Pinpoint the cell where the given text exists, returning its [X, Y] midpoint coordinate. 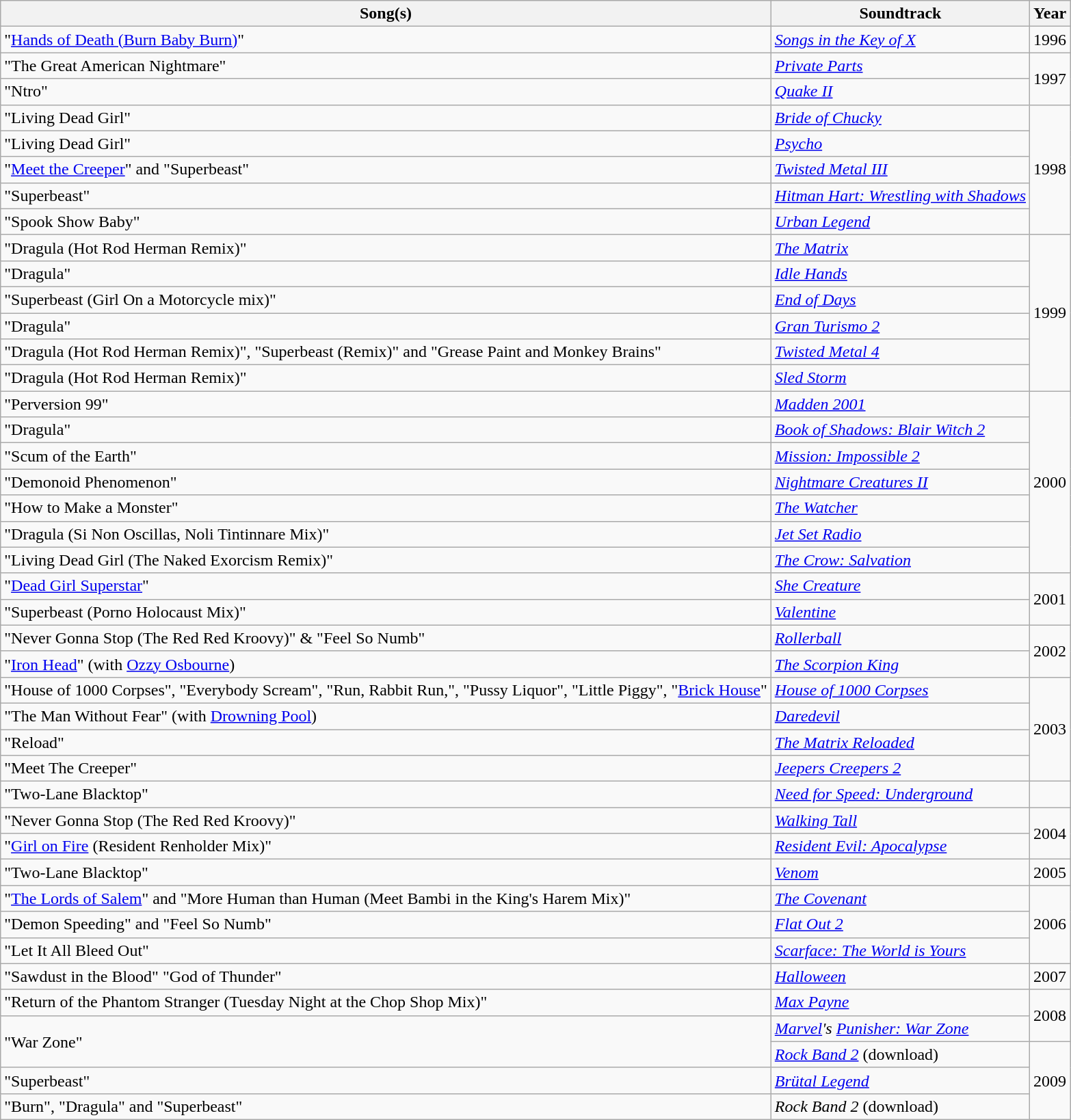
Brütal Legend [900, 1080]
Idle Hands [900, 274]
Year [1050, 14]
Mission: Impossible 2 [900, 456]
Daredevil [900, 716]
Madden 2001 [900, 404]
"Dragula (Hot Rod Herman Remix)", "Superbeast (Remix)" and "Grease Paint and Monkey Brains" [386, 352]
Psycho [900, 144]
2003 [1050, 729]
"Demonoid Phenomenon" [386, 482]
The Covenant [900, 898]
"Meet The Creeper" [386, 769]
Twisted Metal 4 [900, 352]
Resident Evil: Apocalypse [900, 846]
2009 [1050, 1080]
1997 [1050, 79]
"Let It All Bleed Out" [386, 950]
The Matrix [900, 248]
The Matrix Reloaded [900, 742]
"Superbeast (Girl On a Motorcycle mix)" [386, 299]
Nightmare Creatures II [900, 482]
Private Parts [900, 66]
Need for Speed: Underground [900, 795]
2006 [1050, 924]
"House of 1000 Corpses", "Everybody Scream", "Run, Rabbit Run,", "Pussy Liquor", "Little Piggy", "Brick House" [386, 690]
Urban Legend [900, 222]
Scarface: The World is Yours [900, 950]
1999 [1050, 312]
"Sawdust in the Blood" "God of Thunder" [386, 976]
"Perversion 99" [386, 404]
2007 [1050, 976]
"Meet the Creeper" and "Superbeast" [386, 170]
2000 [1050, 482]
"Reload" [386, 742]
2002 [1050, 651]
"Ntro" [386, 92]
Twisted Metal III [900, 170]
Songs in the Key of X [900, 40]
Venom [900, 872]
The Watcher [900, 508]
Flat Out 2 [900, 924]
Gran Turismo 2 [900, 326]
1998 [1050, 170]
Jeepers Creepers 2 [900, 769]
"Superbeast (Porno Holocaust Mix)" [386, 612]
"Burn", "Dragula" and "Superbeast" [386, 1106]
Bride of Chucky [900, 118]
"Never Gonna Stop (The Red Red Kroovy)" & "Feel So Numb" [386, 638]
Max Payne [900, 1002]
End of Days [900, 299]
"Dead Girl Superstar" [386, 586]
House of 1000 Corpses [900, 690]
"Living Dead Girl (The Naked Exorcism Remix)" [386, 560]
"Never Gonna Stop (The Red Red Kroovy)" [386, 821]
Marvel's Punisher: War Zone [900, 1028]
"Spook Show Baby" [386, 222]
Valentine [900, 612]
Hitman Hart: Wrestling with Shadows [900, 196]
2005 [1050, 872]
Book of Shadows: Blair Witch 2 [900, 430]
Jet Set Radio [900, 534]
"How to Make a Monster" [386, 508]
"Iron Head" (with Ozzy Osbourne) [386, 664]
2008 [1050, 1015]
"The Lords of Salem" and "More Human than Human (Meet Bambi in the King's Harem Mix)" [386, 898]
2001 [1050, 599]
2004 [1050, 834]
"Dragula (Si Non Oscillas, Noli Tintinnare Mix)" [386, 534]
The Scorpion King [900, 664]
"The Man Without Fear" (with Drowning Pool) [386, 716]
Song(s) [386, 14]
Halloween [900, 976]
Walking Tall [900, 821]
Quake II [900, 92]
"Girl on Fire (Resident Renholder Mix)" [386, 846]
Rollerball [900, 638]
The Crow: Salvation [900, 560]
Sled Storm [900, 378]
"Scum of the Earth" [386, 456]
Soundtrack [900, 14]
"Demon Speeding" and "Feel So Numb" [386, 924]
"War Zone" [386, 1041]
1996 [1050, 40]
"Hands of Death (Burn Baby Burn)" [386, 40]
She Creature [900, 586]
"Return of the Phantom Stranger (Tuesday Night at the Chop Shop Mix)" [386, 1002]
"The Great American Nightmare" [386, 66]
